Return [x, y] of the center of cell containing provided text 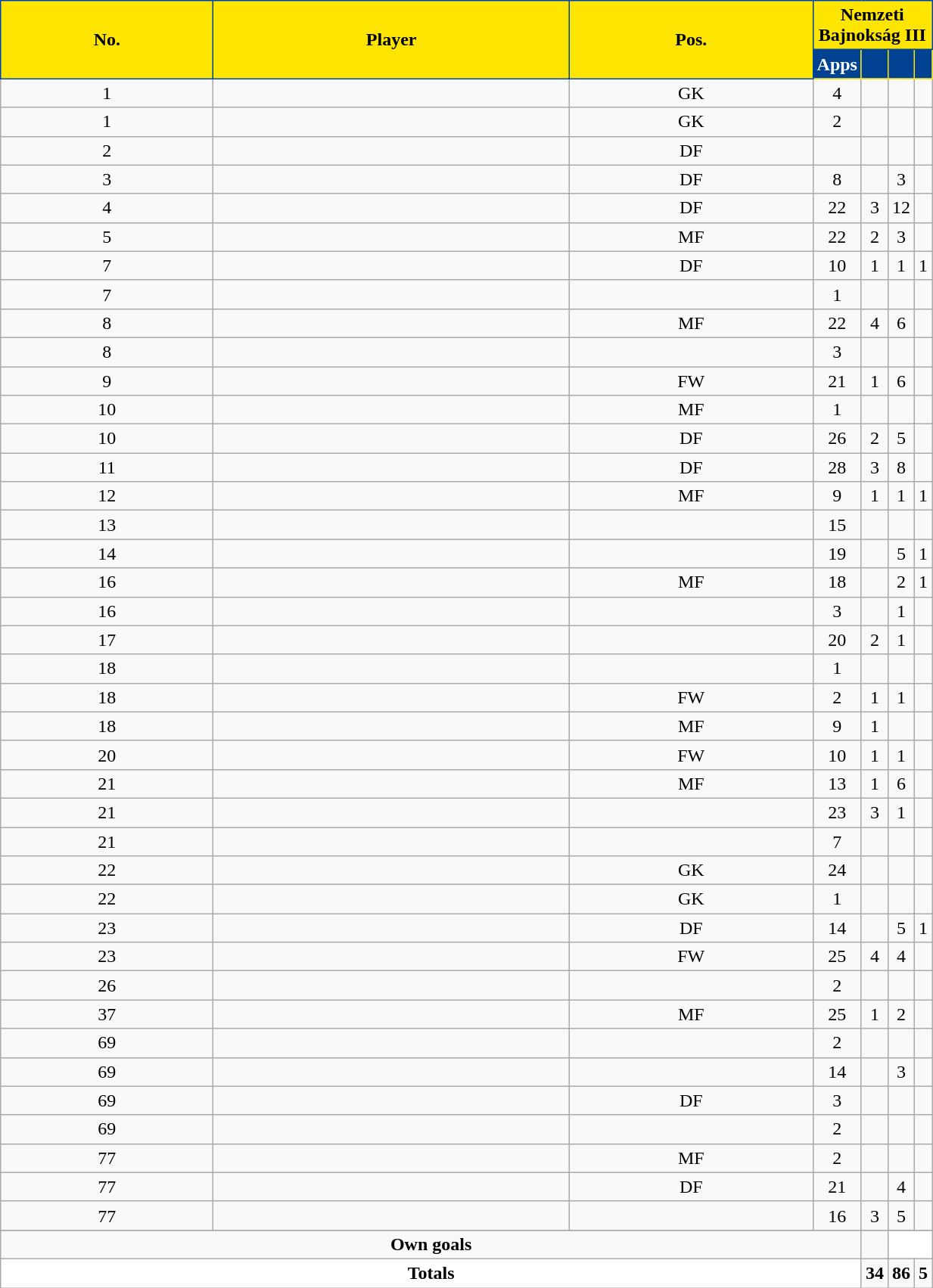
Player [392, 39]
86 [902, 1273]
Apps [837, 64]
28 [837, 467]
11 [107, 467]
Own goals [431, 1244]
Totals [431, 1273]
37 [107, 1014]
No. [107, 39]
Pos. [692, 39]
34 [875, 1273]
Nemzeti Bajnokság III [872, 26]
15 [837, 525]
19 [837, 554]
17 [107, 640]
24 [837, 871]
